Search for the cell housing the specified text and yield its [X, Y] center coordinate. 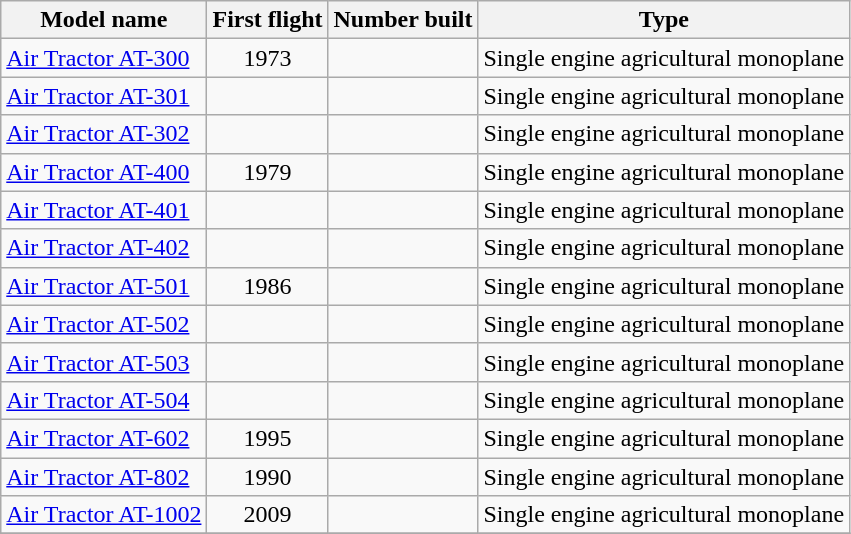
Air Tractor AT-401 [104, 210]
Air Tractor AT-400 [104, 172]
Air Tractor AT-503 [104, 362]
1986 [268, 286]
Air Tractor AT-302 [104, 134]
1990 [268, 477]
1979 [268, 172]
Air Tractor AT-300 [104, 58]
Type [664, 20]
Air Tractor AT-602 [104, 438]
1973 [268, 58]
Air Tractor AT-301 [104, 96]
1995 [268, 438]
Air Tractor AT-501 [104, 286]
Air Tractor AT-502 [104, 324]
Air Tractor AT-1002 [104, 515]
Air Tractor AT-504 [104, 400]
2009 [268, 515]
Air Tractor AT-802 [104, 477]
First flight [268, 20]
Model name [104, 20]
Air Tractor AT-402 [104, 248]
Number built [403, 20]
